Scan for the cell matching the given text and deliver its (x, y) coordinate at center. 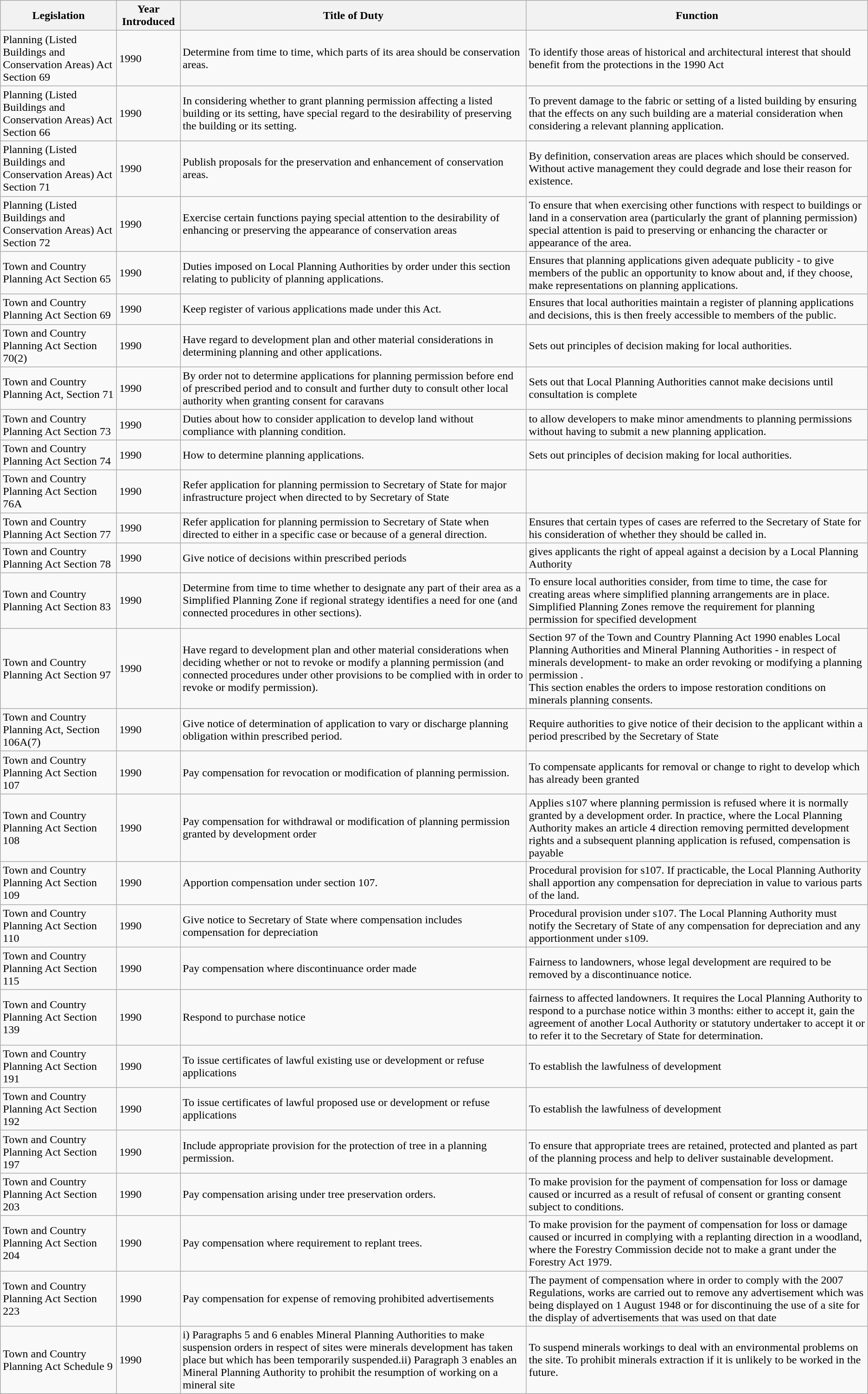
Town and Country Planning Act Section 97 (58, 669)
Refer application for planning permission to Secretary of State when directed to either in a specific case or because of a general direction. (353, 528)
Town and Country Planning Act Section 76A (58, 491)
Town and Country Planning Act Section 77 (58, 528)
To issue certificates of lawful existing use or development or refuse applications (353, 1066)
To issue certificates of lawful proposed use or development or refuse applications (353, 1109)
Town and Country Planning Act Section 110 (58, 926)
Determine from time to time, which parts of its area should be conservation areas. (353, 58)
Fairness to landowners, whose legal development are required to be removed by a discontinuance notice. (697, 968)
To identify those areas of historical and architectural interest that should benefit from the protections in the 1990 Act (697, 58)
Title of Duty (353, 16)
Town and Country Planning Act Section 69 (58, 309)
Town and Country Planning Act Section 115 (58, 968)
Town and Country Planning Act Section 223 (58, 1298)
Pay compensation arising under tree preservation orders. (353, 1194)
Pay compensation for withdrawal or modification of planning permission granted by development order (353, 828)
Pay compensation for expense of removing prohibited advertisements (353, 1298)
Town and Country Planning Act Section 78 (58, 558)
Give notice to Secretary of State where compensation includes compensation for depreciation (353, 926)
Ensures that certain types of cases are referred to the Secretary of State for his consideration of whether they should be called in. (697, 528)
Give notice of determination of application to vary or discharge planning obligation within prescribed period. (353, 730)
Exercise certain functions paying special attention to the desirability of enhancing or preserving the appearance of conservation areas (353, 224)
How to determine planning applications. (353, 454)
to allow developers to make minor amendments to planning permissions without having to submit a new planning application. (697, 425)
Town and Country Planning Act Section 191 (58, 1066)
Pay compensation where requirement to replant trees. (353, 1243)
gives applicants the right of appeal against a decision by a Local Planning Authority (697, 558)
Pay compensation where discontinuance order made (353, 968)
Planning (Listed Buildings and Conservation Areas) Act Section 72 (58, 224)
Town and Country Planning Act Section 203 (58, 1194)
Planning (Listed Buildings and Conservation Areas) Act Section 66 (58, 113)
Town and Country Planning Act Section 192 (58, 1109)
Town and Country Planning Act Section 197 (58, 1151)
Duties imposed on Local Planning Authorities by order under this section relating to publicity of planning applications. (353, 273)
Town and Country Planning Act Section 108 (58, 828)
Town and Country Planning Act, Section 71 (58, 388)
Town and Country Planning Act Section 65 (58, 273)
Have regard to development plan and other material considerations in determining planning and other applications. (353, 345)
Function (697, 16)
Include appropriate provision for the protection of tree in a planning permission. (353, 1151)
Pay compensation for revocation or modification of planning permission. (353, 773)
Planning (Listed Buildings and Conservation Areas) Act Section 69 (58, 58)
Town and Country Planning Act Section 139 (58, 1017)
Town and Country Planning Act Section 204 (58, 1243)
Give notice of decisions within prescribed periods (353, 558)
Year Introduced (148, 16)
Town and Country Planning Act Section 70(2) (58, 345)
To ensure that appropriate trees are retained, protected and planted as part of the planning process and help to deliver sustainable development. (697, 1151)
Respond to purchase notice (353, 1017)
Town and Country Planning Act Section 107 (58, 773)
Sets out that Local Planning Authorities cannot make decisions until consultation is complete (697, 388)
Planning (Listed Buildings and Conservation Areas) Act Section 71 (58, 169)
Duties about how to consider application to develop land without compliance with planning condition. (353, 425)
Require authorities to give notice of their decision to the applicant within a period prescribed by the Secretary of State (697, 730)
Town and Country Planning Act Section 109 (58, 883)
Town and Country Planning Act Schedule 9 (58, 1360)
Keep register of various applications made under this Act. (353, 309)
Town and Country Planning Act, Section 106A(7) (58, 730)
Legislation (58, 16)
Publish proposals for the preservation and enhancement of conservation areas. (353, 169)
Town and Country Planning Act Section 73 (58, 425)
Refer application for planning permission to Secretary of State for major infrastructure project when directed to by Secretary of State (353, 491)
To compensate applicants for removal or change to right to develop which has already been granted (697, 773)
Ensures that local authorities maintain a register of planning applications and decisions, this is then freely accessible to members of the public. (697, 309)
Town and Country Planning Act Section 83 (58, 601)
Apportion compensation under section 107. (353, 883)
Town and Country Planning Act Section 74 (58, 454)
